Output the (X, Y) coordinate of the center of the cell containing the given text.  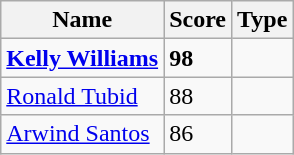
Type (262, 20)
Arwind Santos (82, 134)
Kelly Williams (82, 58)
86 (198, 134)
98 (198, 58)
88 (198, 96)
Score (198, 20)
Ronald Tubid (82, 96)
Name (82, 20)
